Extract the (x, y) coordinate from the center of the cell holding the provided text.  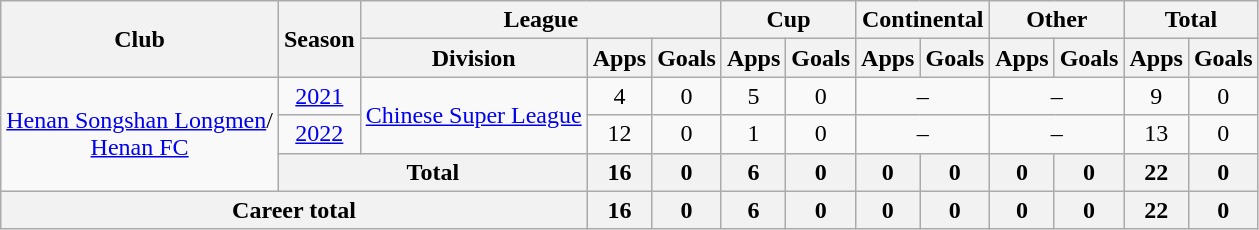
Chinese Super League (474, 115)
5 (753, 96)
Division (474, 58)
9 (1156, 96)
4 (619, 96)
12 (619, 134)
2022 (319, 134)
2021 (319, 96)
Other (1057, 20)
Season (319, 39)
Henan Songshan Longmen/Henan FC (140, 134)
Career total (294, 210)
League (540, 20)
1 (753, 134)
13 (1156, 134)
Cup (788, 20)
Continental (923, 20)
Club (140, 39)
